Scan for the cell matching the given text and deliver its [X, Y] coordinate at center. 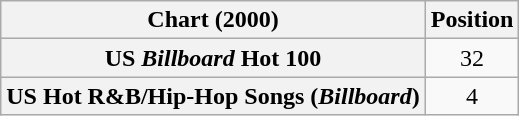
4 [472, 96]
32 [472, 58]
Position [472, 20]
US Billboard Hot 100 [213, 58]
Chart (2000) [213, 20]
US Hot R&B/Hip-Hop Songs (Billboard) [213, 96]
